From the cell containing the given text, extract its center point as (x, y) coordinate. 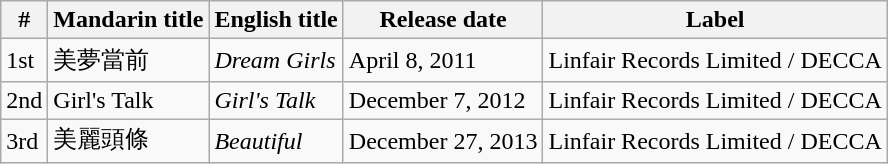
美夢當前 (128, 60)
2nd (24, 100)
English title (276, 20)
1st (24, 60)
美麗頭條 (128, 140)
Label (715, 20)
3rd (24, 140)
Release date (443, 20)
Dream Girls (276, 60)
Beautiful (276, 140)
Mandarin title (128, 20)
April 8, 2011 (443, 60)
December 7, 2012 (443, 100)
December 27, 2013 (443, 140)
# (24, 20)
